Extract the [X, Y] coordinate from the center of the cell holding the provided text.  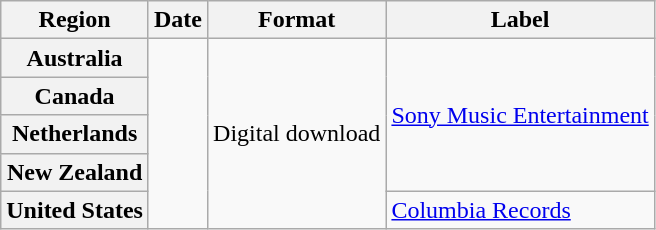
New Zealand [75, 172]
Digital download [297, 134]
Region [75, 20]
Netherlands [75, 134]
Date [178, 20]
Sony Music Entertainment [520, 115]
United States [75, 210]
Australia [75, 58]
Canada [75, 96]
Format [297, 20]
Label [520, 20]
Columbia Records [520, 210]
